Return (X, Y) of the center of cell containing provided text 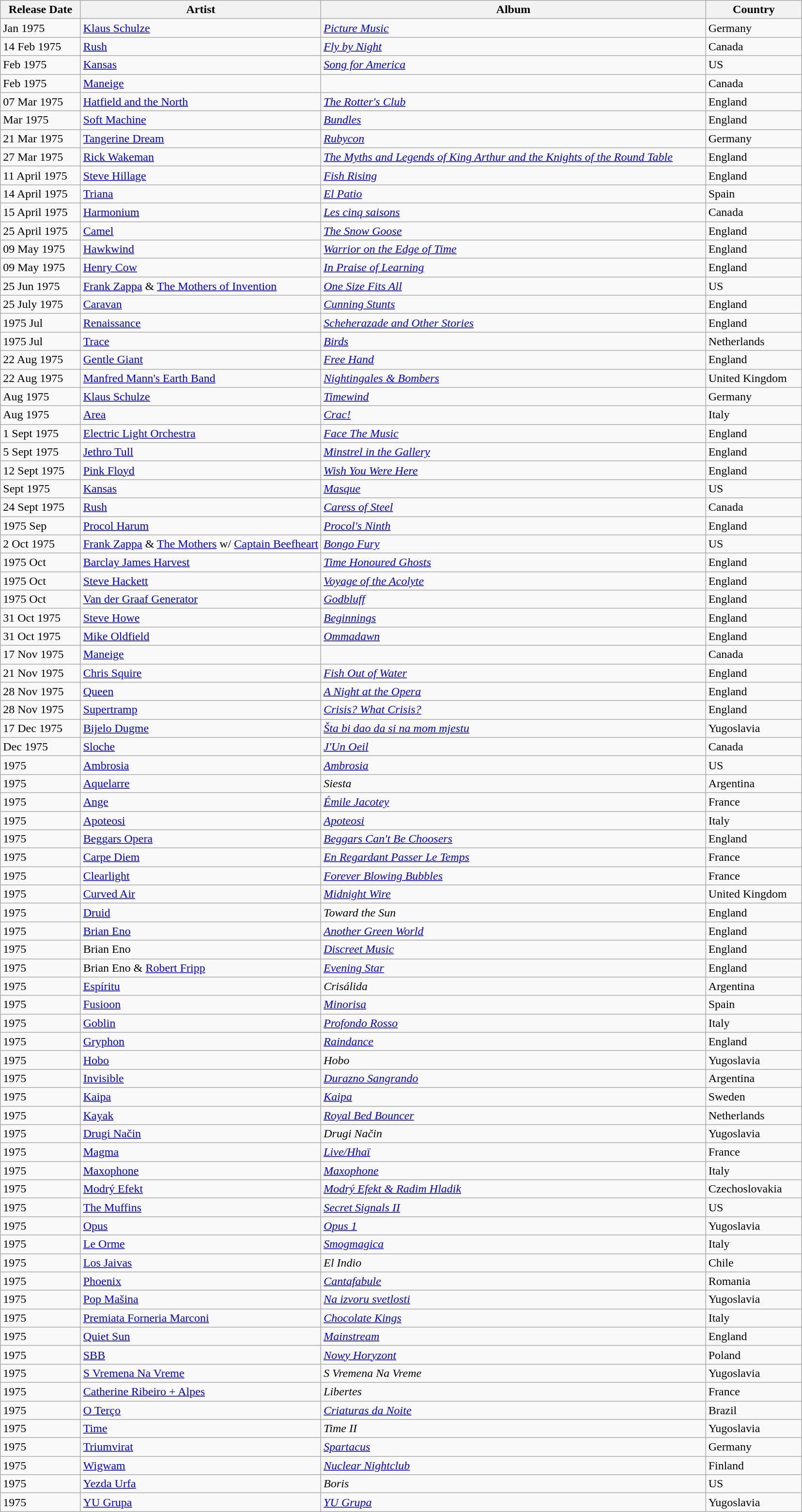
A Night at the Opera (513, 691)
En Regardant Passer Le Temps (513, 857)
Supertramp (200, 710)
In Praise of Learning (513, 268)
One Size Fits All (513, 286)
Face The Music (513, 433)
Invisible (200, 1078)
Scheherazade and Other Stories (513, 323)
Wish You Were Here (513, 470)
Mar 1975 (41, 120)
Spartacus (513, 1447)
Another Green World (513, 931)
Crac! (513, 415)
Durazno Sangrando (513, 1078)
Modrý Efekt & Radim Hladik (513, 1189)
Siesta (513, 783)
Toward the Sun (513, 913)
Goblin (200, 1023)
Camel (200, 231)
Henry Cow (200, 268)
Godbluff (513, 599)
Curved Air (200, 894)
Opus (200, 1226)
Crisálida (513, 986)
Criaturas da Noite (513, 1410)
Timewind (513, 397)
Secret Signals II (513, 1207)
Crisis? What Crisis? (513, 710)
1 Sept 1975 (41, 433)
Brian Eno & Robert Fripp (200, 968)
Area (200, 415)
Caravan (200, 305)
Renaissance (200, 323)
Gentle Giant (200, 360)
Fusioon (200, 1005)
J'Un Oeil (513, 747)
Le Orme (200, 1244)
Czechoslovakia (754, 1189)
Profondo Rosso (513, 1023)
Free Hand (513, 360)
Mike Oldfield (200, 636)
5 Sept 1975 (41, 452)
2 Oct 1975 (41, 544)
17 Dec 1975 (41, 728)
Ommadawn (513, 636)
Les cinq saisons (513, 212)
Cantafabule (513, 1281)
El Patio (513, 194)
14 April 1975 (41, 194)
El Indio (513, 1263)
Frank Zappa & The Mothers of Invention (200, 286)
Steve Hillage (200, 175)
SBB (200, 1355)
Magma (200, 1152)
Smogmagica (513, 1244)
Time Honoured Ghosts (513, 563)
Pop Mašina (200, 1299)
The Snow Goose (513, 231)
Šta bi dao da si na mom mjestu (513, 728)
Los Jaivas (200, 1263)
Romania (754, 1281)
Gryphon (200, 1041)
12 Sept 1975 (41, 470)
Triumvirat (200, 1447)
25 July 1975 (41, 305)
Premiata Forneria Marconi (200, 1318)
Sweden (754, 1097)
Time (200, 1429)
Clearlight (200, 876)
Quiet Sun (200, 1336)
Sloche (200, 747)
Phoenix (200, 1281)
Espíritu (200, 986)
Masque (513, 489)
Beginnings (513, 618)
Barclay James Harvest (200, 563)
Chile (754, 1263)
Hatfield and the North (200, 102)
Electric Light Orchestra (200, 433)
The Muffins (200, 1207)
Jan 1975 (41, 28)
Ange (200, 802)
Carpe Diem (200, 857)
O Terço (200, 1410)
Steve Hackett (200, 581)
Manfred Mann's Earth Band (200, 378)
Opus 1 (513, 1226)
Discreet Music (513, 949)
Triana (200, 194)
27 Mar 1975 (41, 157)
Midnight Wire (513, 894)
Nuclear Nightclub (513, 1466)
15 April 1975 (41, 212)
Royal Bed Bouncer (513, 1115)
07 Mar 1975 (41, 102)
Wigwam (200, 1466)
17 Nov 1975 (41, 655)
Steve Howe (200, 618)
Bongo Fury (513, 544)
Beggars Opera (200, 839)
Minstrel in the Gallery (513, 452)
14 Feb 1975 (41, 46)
Trace (200, 341)
The Rotter's Club (513, 102)
Frank Zappa & The Mothers w/ Captain Beefheart (200, 544)
Aquelarre (200, 783)
Raindance (513, 1041)
Cunning Stunts (513, 305)
25 Jun 1975 (41, 286)
Jethro Tull (200, 452)
Rubycon (513, 138)
Evening Star (513, 968)
Voyage of the Acolyte (513, 581)
Mainstream (513, 1336)
Nightingales & Bombers (513, 378)
Yezda Urfa (200, 1484)
Tangerine Dream (200, 138)
Caress of Steel (513, 507)
Release Date (41, 10)
Birds (513, 341)
Sept 1975 (41, 489)
Libertes (513, 1391)
21 Mar 1975 (41, 138)
Time II (513, 1429)
Album (513, 10)
Dec 1975 (41, 747)
Forever Blowing Bubbles (513, 876)
Émile Jacotey (513, 802)
Modrý Efekt (200, 1189)
Van der Graaf Generator (200, 599)
Na izvoru svetlosti (513, 1299)
Finland (754, 1466)
Fly by Night (513, 46)
The Myths and Legends of King Arthur and the Knights of the Round Table (513, 157)
Harmonium (200, 212)
Artist (200, 10)
Chris Squire (200, 673)
Song for America (513, 65)
Beggars Can't Be Choosers (513, 839)
Pink Floyd (200, 470)
Boris (513, 1484)
Hawkwind (200, 249)
Bijelo Dugme (200, 728)
Fish Out of Water (513, 673)
1975 Sep (41, 525)
Chocolate Kings (513, 1318)
Warrior on the Edge of Time (513, 249)
Kayak (200, 1115)
Procol Harum (200, 525)
Picture Music (513, 28)
Procol's Ninth (513, 525)
Fish Rising (513, 175)
25 April 1975 (41, 231)
Poland (754, 1355)
21 Nov 1975 (41, 673)
Druid (200, 913)
24 Sept 1975 (41, 507)
11 April 1975 (41, 175)
Brazil (754, 1410)
Queen (200, 691)
Soft Machine (200, 120)
Bundles (513, 120)
Nowy Horyzont (513, 1355)
Rick Wakeman (200, 157)
Live/Hhaï (513, 1152)
Country (754, 10)
Catherine Ribeiro + Alpes (200, 1391)
Minorisa (513, 1005)
